For the text-containing cell, return its midpoint in (x, y) coordinate format. 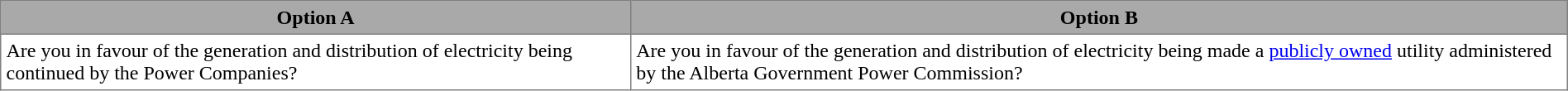
Option B (1100, 17)
Are you in favour of the generation and distribution of electricity being continued by the Power Companies? (316, 62)
Option A (316, 17)
